Scan for the cell matching the given text and deliver its (x, y) coordinate at center. 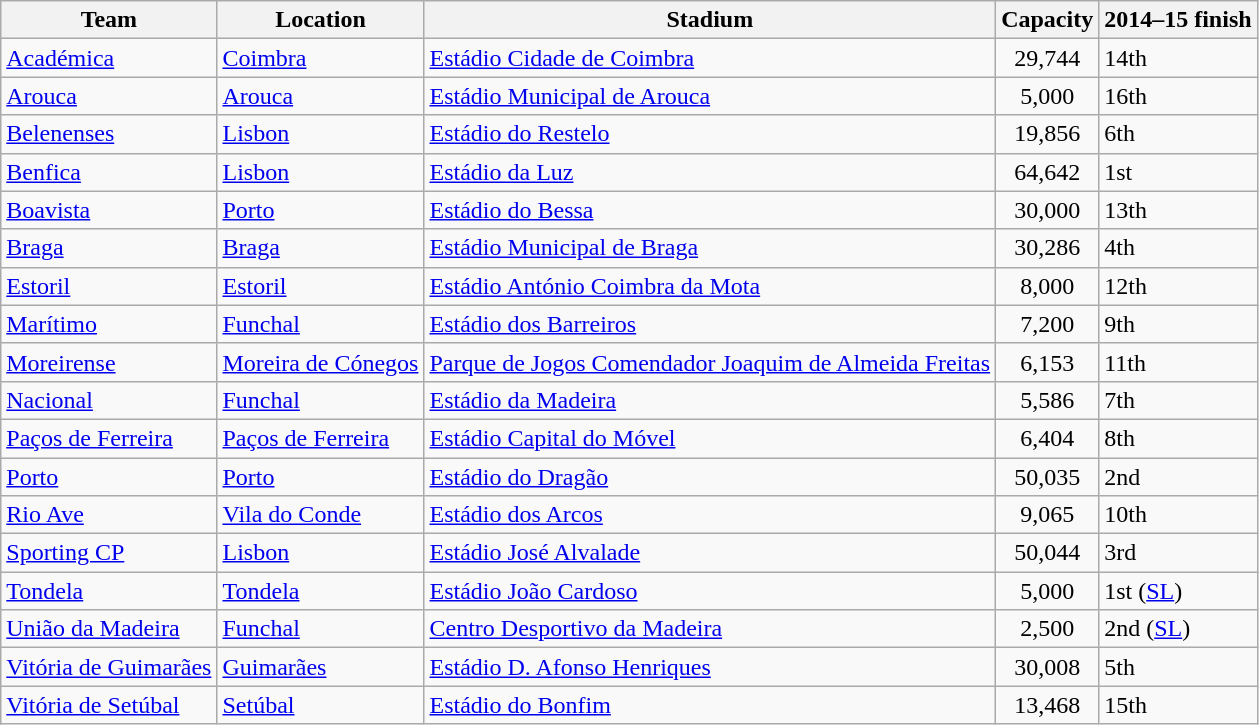
19,856 (1048, 134)
8,000 (1048, 286)
64,642 (1048, 172)
Moreira de Cónegos (320, 362)
Estádio Municipal de Braga (710, 248)
Estádio dos Arcos (710, 515)
Moreirense (109, 362)
Estádio Capital do Móvel (710, 438)
União da Madeira (109, 629)
Location (320, 20)
2nd (SL) (1178, 629)
1st (SL) (1178, 591)
Académica (109, 58)
3rd (1178, 553)
50,035 (1048, 477)
Estádio D. Afonso Henriques (710, 667)
Guimarães (320, 667)
8th (1178, 438)
4th (1178, 248)
13,468 (1048, 705)
30,286 (1048, 248)
Coimbra (320, 58)
6,153 (1048, 362)
Estádio Municipal de Arouca (710, 96)
50,044 (1048, 553)
Centro Desportivo da Madeira (710, 629)
7,200 (1048, 324)
Nacional (109, 400)
Estádio do Restelo (710, 134)
Estádio do Dragão (710, 477)
5,586 (1048, 400)
6,404 (1048, 438)
Estádio José Alvalade (710, 553)
30,000 (1048, 210)
9th (1178, 324)
Setúbal (320, 705)
Estádio do Bessa (710, 210)
Parque de Jogos Comendador Joaquim de Almeida Freitas (710, 362)
15th (1178, 705)
Estádio da Madeira (710, 400)
Vila do Conde (320, 515)
2,500 (1048, 629)
6th (1178, 134)
Marítimo (109, 324)
11th (1178, 362)
9,065 (1048, 515)
Estádio João Cardoso (710, 591)
Vitória de Guimarães (109, 667)
2014–15 finish (1178, 20)
13th (1178, 210)
Vitória de Setúbal (109, 705)
10th (1178, 515)
30,008 (1048, 667)
Estádio dos Barreiros (710, 324)
Belenenses (109, 134)
Benfica (109, 172)
1st (1178, 172)
Stadium (710, 20)
Estádio António Coimbra da Mota (710, 286)
Boavista (109, 210)
Estádio da Luz (710, 172)
2nd (1178, 477)
7th (1178, 400)
29,744 (1048, 58)
14th (1178, 58)
Estádio do Bonfim (710, 705)
Team (109, 20)
12th (1178, 286)
5th (1178, 667)
Capacity (1048, 20)
Sporting CP (109, 553)
Rio Ave (109, 515)
Estádio Cidade de Coimbra (710, 58)
16th (1178, 96)
